Capture the cell that displays the provided text and extract its [X, Y] central coordinate. 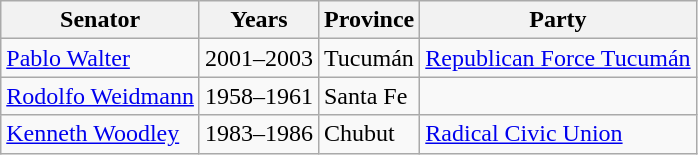
Tucumán [368, 58]
Pablo Walter [100, 58]
Republican Force Tucumán [558, 58]
Santa Fe [368, 96]
Chubut [368, 134]
1983–1986 [258, 134]
Rodolfo Weidmann [100, 96]
Years [258, 20]
Senator [100, 20]
2001–2003 [258, 58]
1958–1961 [258, 96]
Province [368, 20]
Kenneth Woodley [100, 134]
Party [558, 20]
Radical Civic Union [558, 134]
